Return the (X, Y) coordinate for the center point of the cell that contains the specified text.  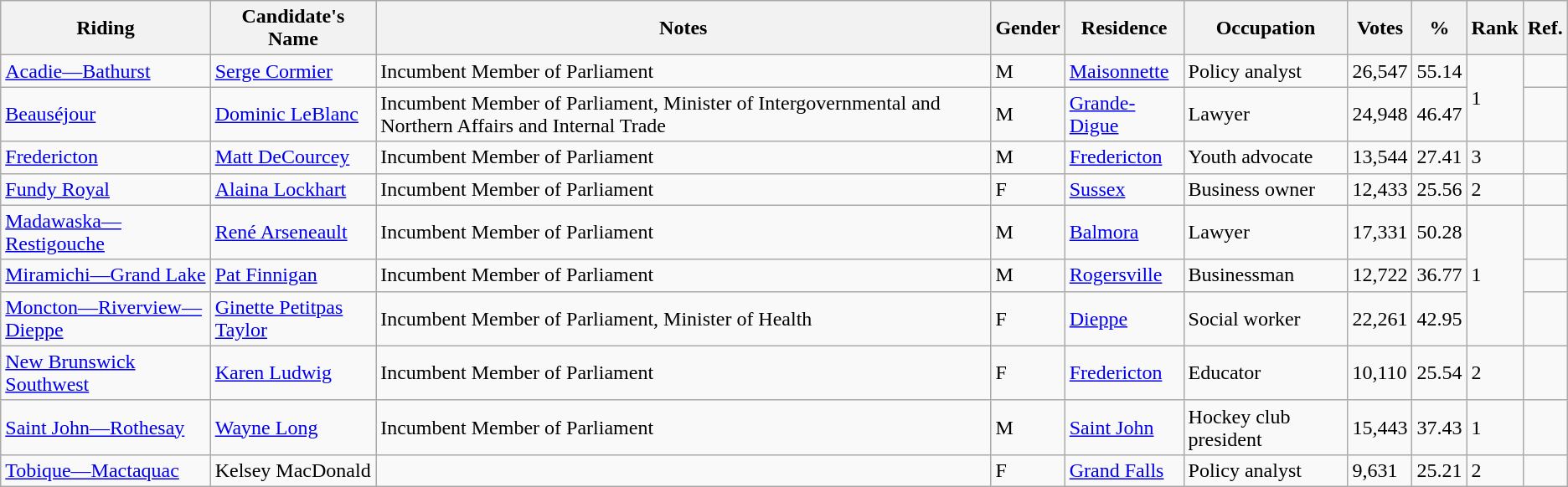
Pat Finnigan (293, 275)
Residence (1124, 28)
Rank (1494, 28)
New Brunswick Southwest (106, 373)
50.28 (1439, 233)
Candidate's Name (293, 28)
15,443 (1380, 427)
Educator (1266, 373)
Saint John—Rothesay (106, 427)
Acadie—Bathurst (106, 71)
Grand Falls (1124, 470)
Hockey club president (1266, 427)
26,547 (1380, 71)
Social worker (1266, 318)
Incumbent Member of Parliament, Minister of Health (683, 318)
René Arseneault (293, 233)
Maisonnette (1124, 71)
27.41 (1439, 157)
Miramichi—Grand Lake (106, 275)
Occupation (1266, 28)
25.56 (1439, 189)
Dieppe (1124, 318)
36.77 (1439, 275)
13,544 (1380, 157)
55.14 (1439, 71)
Tobique—Mactaquac (106, 470)
Youth advocate (1266, 157)
Notes (683, 28)
Moncton—Riverview—Dieppe (106, 318)
Matt DeCourcey (293, 157)
Saint John (1124, 427)
Beauséjour (106, 114)
12,722 (1380, 275)
Ref. (1545, 28)
25.54 (1439, 373)
Gender (1028, 28)
Business owner (1266, 189)
Kelsey MacDonald (293, 470)
Grande-Digue (1124, 114)
Ginette Petitpas Taylor (293, 318)
12,433 (1380, 189)
Balmora (1124, 233)
Votes (1380, 28)
37.43 (1439, 427)
Rogersville (1124, 275)
Alaina Lockhart (293, 189)
46.47 (1439, 114)
Serge Cormier (293, 71)
Fundy Royal (106, 189)
24,948 (1380, 114)
Wayne Long (293, 427)
25.21 (1439, 470)
9,631 (1380, 470)
22,261 (1380, 318)
% (1439, 28)
Madawaska—Restigouche (106, 233)
17,331 (1380, 233)
Riding (106, 28)
10,110 (1380, 373)
3 (1494, 157)
Businessman (1266, 275)
Incumbent Member of Parliament, Minister of Intergovernmental and Northern Affairs and Internal Trade (683, 114)
Sussex (1124, 189)
Karen Ludwig (293, 373)
Dominic LeBlanc (293, 114)
42.95 (1439, 318)
